Extract the [X, Y] coordinate from the center of the cell holding the provided text.  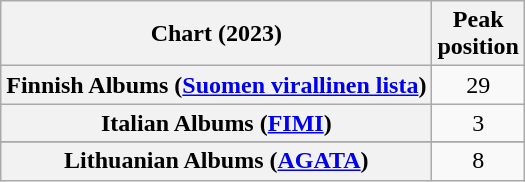
Finnish Albums (Suomen virallinen lista) [216, 85]
Peakposition [478, 34]
Italian Albums (FIMI) [216, 123]
Lithuanian Albums (AGATA) [216, 161]
Chart (2023) [216, 34]
3 [478, 123]
8 [478, 161]
29 [478, 85]
